From the cell containing the given text, extract its center point as (x, y) coordinate. 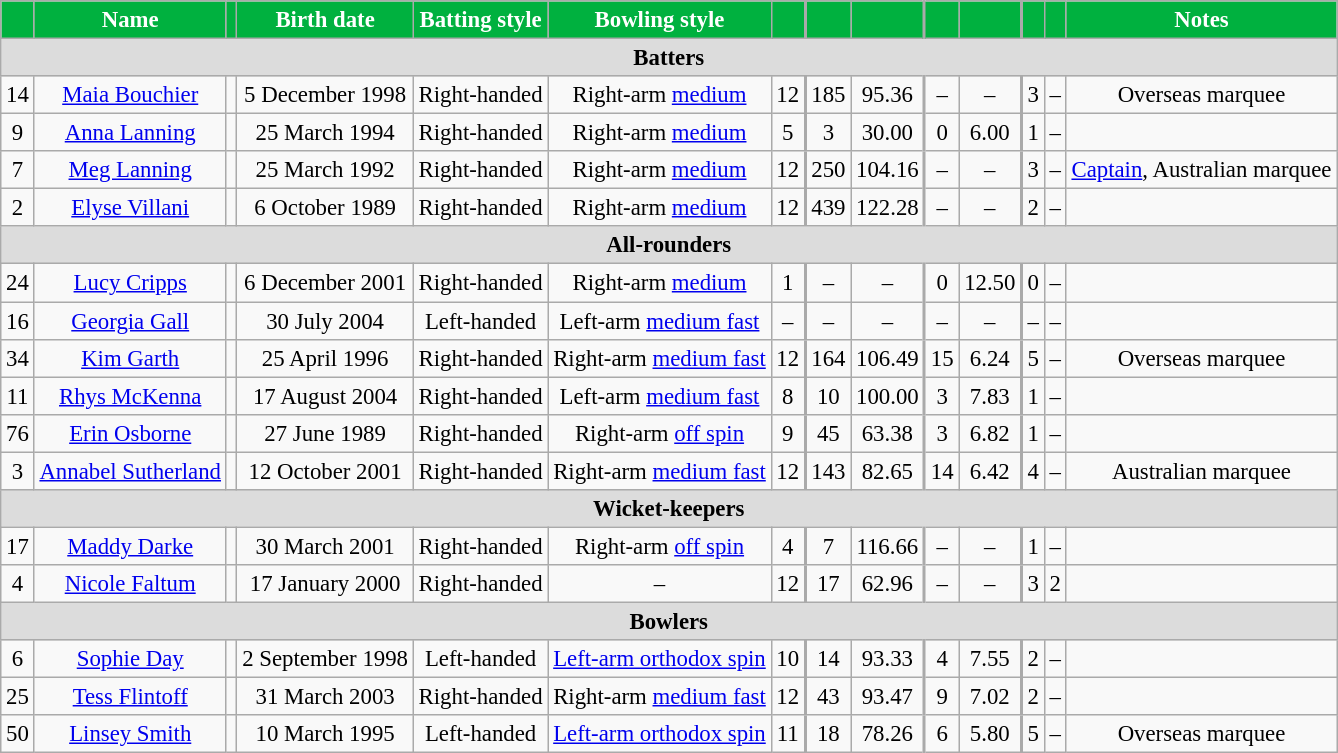
93.33 (888, 659)
Lucy Cripps (130, 283)
5.80 (990, 734)
104.16 (888, 170)
Georgia Gall (130, 321)
Rhys McKenna (130, 396)
34 (18, 358)
Maddy Darke (130, 546)
25 March 1992 (325, 170)
25 April 1996 (325, 358)
Birth date (325, 20)
Wicket-keepers (669, 509)
7.83 (990, 396)
Nicole Faltum (130, 584)
2 September 1998 (325, 659)
Sophie Day (130, 659)
6.24 (990, 358)
Name (130, 20)
63.38 (888, 433)
25 March 1994 (325, 133)
Anna Lanning (130, 133)
122.28 (888, 208)
25 (18, 697)
6.42 (990, 471)
16 (18, 321)
143 (828, 471)
45 (828, 433)
78.26 (888, 734)
24 (18, 283)
7.55 (990, 659)
100.00 (888, 396)
7.02 (990, 697)
250 (828, 170)
15 (942, 358)
439 (828, 208)
Kim Garth (130, 358)
18 (828, 734)
Bowling style (660, 20)
27 June 1989 (325, 433)
Erin Osborne (130, 433)
30 July 2004 (325, 321)
Batting style (480, 20)
185 (828, 95)
164 (828, 358)
All-rounders (669, 245)
6 October 1989 (325, 208)
Meg Lanning (130, 170)
5 December 1998 (325, 95)
8 (788, 396)
Maia Bouchier (130, 95)
43 (828, 697)
17 January 2000 (325, 584)
12.50 (990, 283)
Batters (669, 58)
93.47 (888, 697)
12 October 2001 (325, 471)
Notes (1202, 20)
106.49 (888, 358)
Captain, Australian marquee (1202, 170)
30 March 2001 (325, 546)
30.00 (888, 133)
Bowlers (669, 621)
Linsey Smith (130, 734)
50 (18, 734)
Elyse Villani (130, 208)
6.00 (990, 133)
95.36 (888, 95)
17 August 2004 (325, 396)
31 March 2003 (325, 697)
Australian marquee (1202, 471)
6.82 (990, 433)
116.66 (888, 546)
62.96 (888, 584)
82.65 (888, 471)
6 December 2001 (325, 283)
76 (18, 433)
Annabel Sutherland (130, 471)
Tess Flintoff (130, 697)
10 March 1995 (325, 734)
